Pinpoint the cell where the given text exists, returning its [x, y] midpoint coordinate. 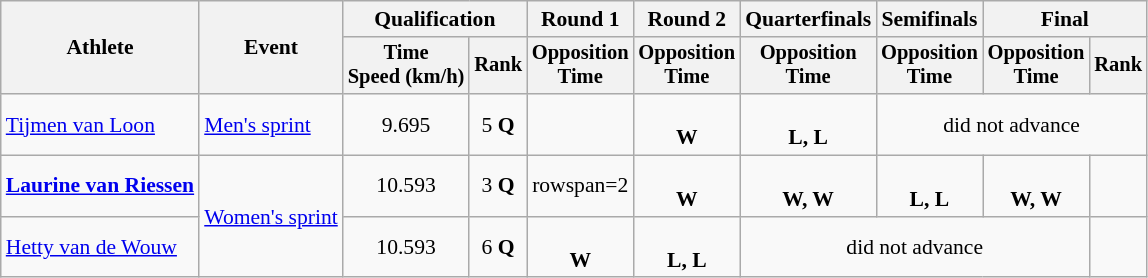
9.695 [406, 124]
Men's sprint [271, 124]
rowspan=2 [580, 186]
Athlete [100, 48]
Round 1 [580, 19]
Final [1065, 19]
3 Q [498, 186]
Women's sprint [271, 217]
Semifinals [930, 19]
Hetty van de Wouw [100, 248]
Round 2 [686, 19]
Laurine van Riessen [100, 186]
6 Q [498, 248]
Event [271, 48]
Tijmen van Loon [100, 124]
5 Q [498, 124]
TimeSpeed (km/h) [406, 66]
Qualification [435, 19]
Quarterfinals [808, 19]
